From the cell containing the given text, extract its center point as [X, Y] coordinate. 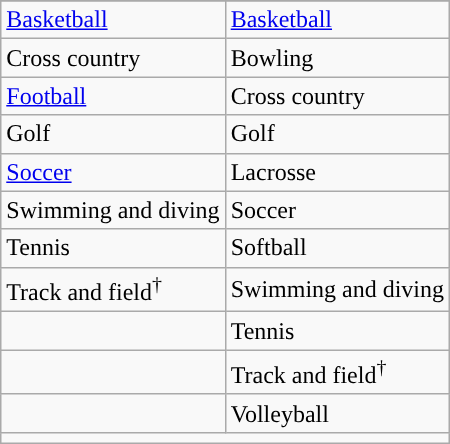
Lacrosse [337, 172]
Volleyball [337, 413]
Softball [337, 248]
Football [113, 96]
Bowling [337, 58]
